Determine the [x, y] coordinate at the center of the cell enclosing the given text.  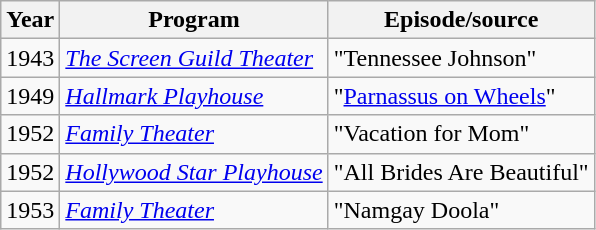
"Tennessee Johnson" [461, 58]
Episode/source [461, 20]
"Namgay Doola" [461, 210]
"Vacation for Mom" [461, 134]
"Parnassus on Wheels" [461, 96]
Program [194, 20]
"All Brides Are Beautiful" [461, 172]
1949 [30, 96]
Hallmark Playhouse [194, 96]
1953 [30, 210]
Year [30, 20]
Hollywood Star Playhouse [194, 172]
The Screen Guild Theater [194, 58]
1943 [30, 58]
